Identify which cell holds the provided text, then report its (x, y) central coordinate. 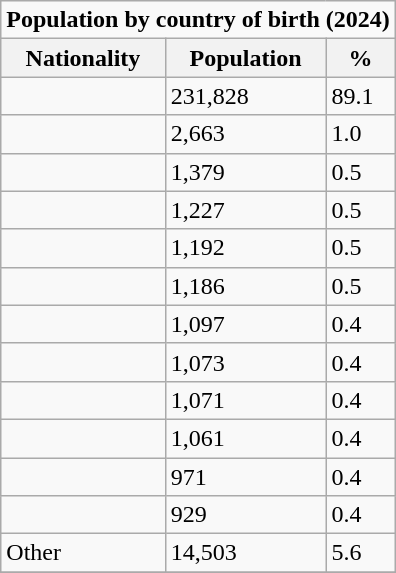
971 (246, 477)
14,503 (246, 553)
5.6 (360, 553)
% (360, 58)
929 (246, 515)
Population (246, 58)
Nationality (83, 58)
1,061 (246, 438)
1,186 (246, 286)
1,073 (246, 362)
1,071 (246, 400)
Other (83, 553)
1,227 (246, 210)
89.1 (360, 96)
1.0 (360, 134)
1,379 (246, 172)
231,828 (246, 96)
1,097 (246, 324)
1,192 (246, 248)
Population by country of birth (2024) (198, 20)
2,663 (246, 134)
